Return (X, Y) of the center of cell containing provided text 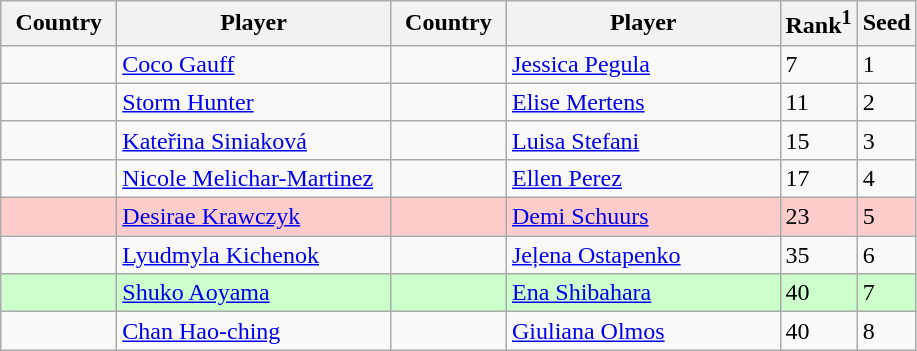
Chan Hao-ching (254, 331)
Kateřina Siniaková (254, 140)
Rank1 (818, 24)
Shuko Aoyama (254, 293)
Demi Schuurs (643, 217)
Seed (886, 24)
Ena Shibahara (643, 293)
Elise Mertens (643, 102)
Coco Gauff (254, 64)
Giuliana Olmos (643, 331)
Jeļena Ostapenko (643, 255)
17 (818, 178)
Desirae Krawczyk (254, 217)
Jessica Pegula (643, 64)
3 (886, 140)
35 (818, 255)
Storm Hunter (254, 102)
Lyudmyla Kichenok (254, 255)
11 (818, 102)
15 (818, 140)
6 (886, 255)
5 (886, 217)
4 (886, 178)
1 (886, 64)
Nicole Melichar-Martinez (254, 178)
2 (886, 102)
8 (886, 331)
23 (818, 217)
Ellen Perez (643, 178)
Luisa Stefani (643, 140)
